Detect which cell encompasses the target text, then output its [X, Y] center coordinate. 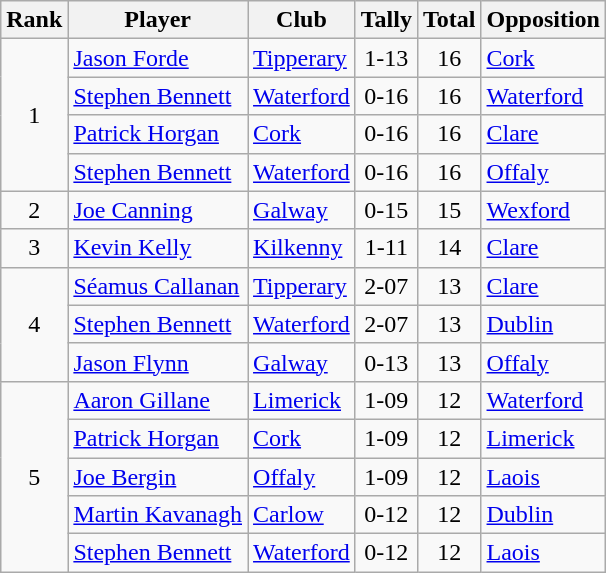
Séamus Callanan [158, 286]
4 [34, 324]
Player [158, 20]
Aaron Gillane [158, 400]
Opposition [543, 20]
1 [34, 115]
Carlow [302, 515]
Tally [386, 20]
Kilkenny [302, 248]
2 [34, 210]
Club [302, 20]
Wexford [543, 210]
Total [449, 20]
14 [449, 248]
0-13 [386, 362]
Joe Canning [158, 210]
Kevin Kelly [158, 248]
1-11 [386, 248]
5 [34, 476]
1-13 [386, 58]
Martin Kavanagh [158, 515]
15 [449, 210]
0-15 [386, 210]
Jason Forde [158, 58]
3 [34, 248]
Jason Flynn [158, 362]
Joe Bergin [158, 477]
Rank [34, 20]
